Locate the cell with the specified text and output its (x, y) center coordinate. 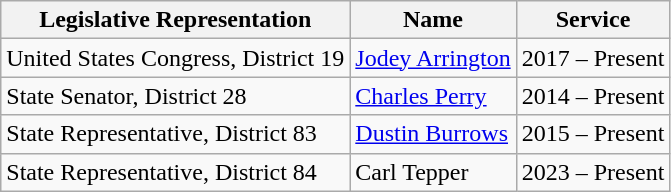
Service (593, 20)
Charles Perry (433, 96)
Carl Tepper (433, 172)
2023 – Present (593, 172)
Dustin Burrows (433, 134)
State Representative, District 83 (176, 134)
2014 – Present (593, 96)
State Senator, District 28 (176, 96)
Name (433, 20)
Legislative Representation (176, 20)
2015 – Present (593, 134)
2017 – Present (593, 58)
State Representative, District 84 (176, 172)
Jodey Arrington (433, 58)
United States Congress, District 19 (176, 58)
